Scan for the cell matching the given text and deliver its [x, y] coordinate at center. 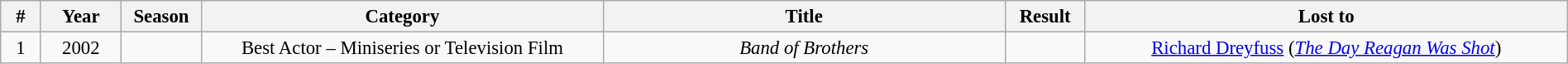
Band of Brothers [804, 48]
1 [22, 48]
Title [804, 17]
Richard Dreyfuss (The Day Reagan Was Shot) [1327, 48]
# [22, 17]
Season [160, 17]
Result [1045, 17]
Lost to [1327, 17]
Year [81, 17]
Best Actor – Miniseries or Television Film [403, 48]
Category [403, 17]
2002 [81, 48]
